Pinpoint the cell where the given text exists, returning its (X, Y) midpoint coordinate. 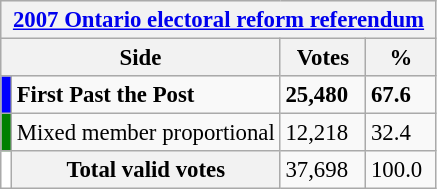
32.4 (402, 133)
First Past the Post (146, 95)
2007 Ontario electoral reform referendum (219, 20)
37,698 (323, 170)
Total valid votes (146, 170)
12,218 (323, 133)
Mixed member proportional (146, 133)
% (402, 58)
67.6 (402, 95)
100.0 (402, 170)
25,480 (323, 95)
Side (140, 58)
Votes (323, 58)
